Return the [X, Y] coordinate for the center point of the cell that contains the specified text.  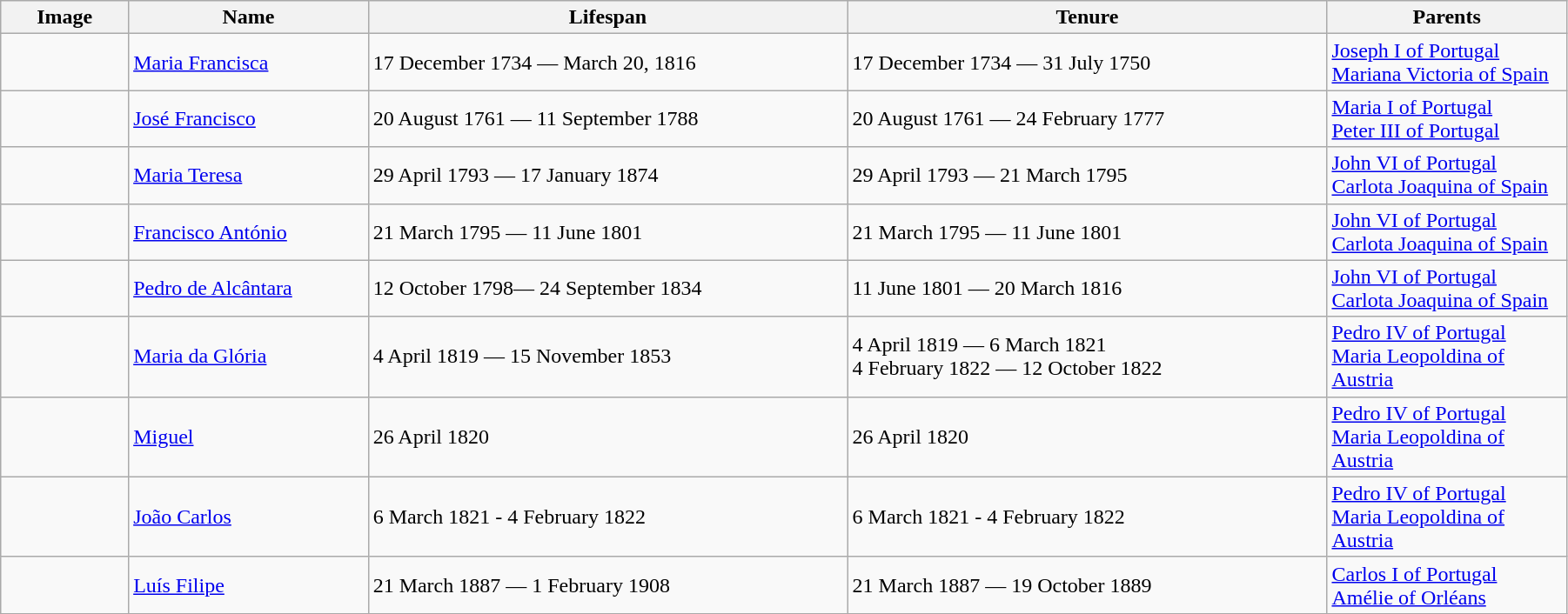
Maria da Glória [249, 357]
4 April 1819 — 6 March 1821 4 February 1822 — 12 October 1822 [1088, 357]
Tenure [1088, 17]
Parents [1447, 17]
29 April 1793 — 17 January 1874 [607, 176]
12 October 1798— 24 September 1834 [607, 289]
Luís Filipe [249, 584]
Image [64, 17]
Joseph I of Portugal Mariana Victoria of Spain [1447, 63]
Miguel [249, 437]
Maria Teresa [249, 176]
Maria Francisca [249, 63]
17 December 1734 — March 20, 1816 [607, 63]
João Carlos [249, 517]
4 April 1819 — 15 November 1853 [607, 357]
Carlos I of Portugal Amélie of Orléans [1447, 584]
20 August 1761 — 24 February 1777 [1088, 118]
29 April 1793 — 21 March 1795 [1088, 176]
Francisco António [249, 231]
21 March 1887 — 19 October 1889 [1088, 584]
11 June 1801 — 20 March 1816 [1088, 289]
Pedro de Alcântara [249, 289]
Name [249, 17]
21 March 1887 — 1 February 1908 [607, 584]
José Francisco [249, 118]
Lifespan [607, 17]
20 August 1761 — 11 September 1788 [607, 118]
17 December 1734 — 31 July 1750 [1088, 63]
Maria I of Portugal Peter III of Portugal [1447, 118]
